Determine the [X, Y] coordinate at the center of the cell enclosing the given text.  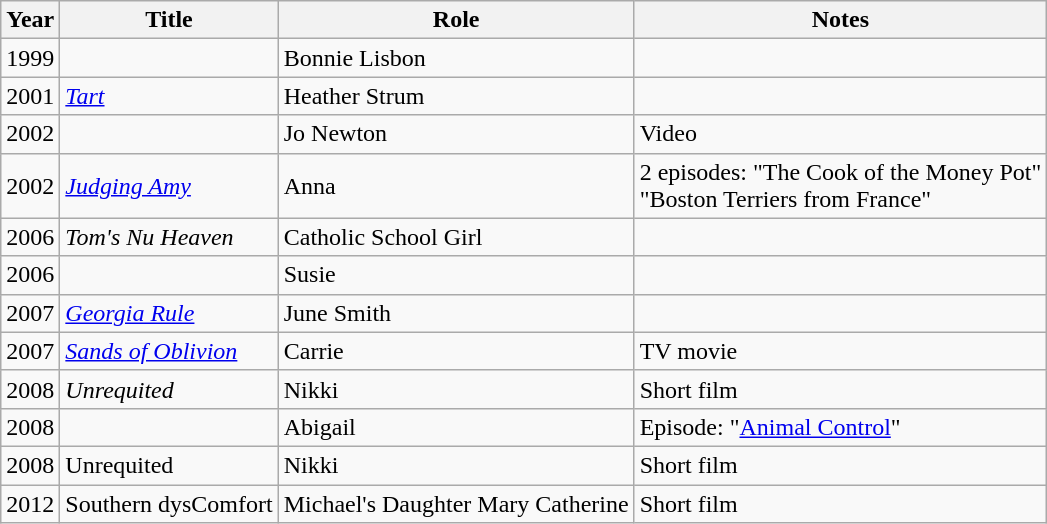
June Smith [456, 313]
2 episodes: "The Cook of the Money Pot""Boston Terriers from France" [840, 186]
Catholic School Girl [456, 237]
TV movie [840, 351]
Year [30, 20]
Sands of Oblivion [169, 351]
Susie [456, 275]
Michael's Daughter Mary Catherine [456, 503]
Tart [169, 96]
Carrie [456, 351]
Georgia Rule [169, 313]
Abigail [456, 427]
Bonnie Lisbon [456, 58]
Notes [840, 20]
2001 [30, 96]
2012 [30, 503]
Title [169, 20]
Video [840, 134]
Judging Amy [169, 186]
Episode: "Animal Control" [840, 427]
Southern dysComfort [169, 503]
Anna [456, 186]
Jo Newton [456, 134]
Role [456, 20]
1999 [30, 58]
Heather Strum [456, 96]
Tom's Nu Heaven [169, 237]
